Identify which cell holds the provided text, then report its (X, Y) central coordinate. 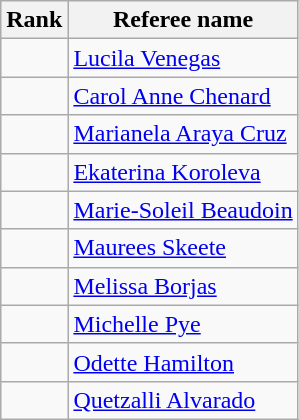
Lucila Venegas (183, 58)
Rank (34, 20)
Odette Hamilton (183, 362)
Quetzalli Alvarado (183, 400)
Michelle Pye (183, 324)
Referee name (183, 20)
Maurees Skeete (183, 248)
Ekaterina Koroleva (183, 172)
Marianela Araya Cruz (183, 134)
Melissa Borjas (183, 286)
Carol Anne Chenard (183, 96)
Marie-Soleil Beaudoin (183, 210)
